For the text-containing cell, return its midpoint in (X, Y) coordinate format. 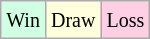
Loss (126, 20)
Win (24, 20)
Draw (72, 20)
